Return [x, y] of the center of cell containing provided text 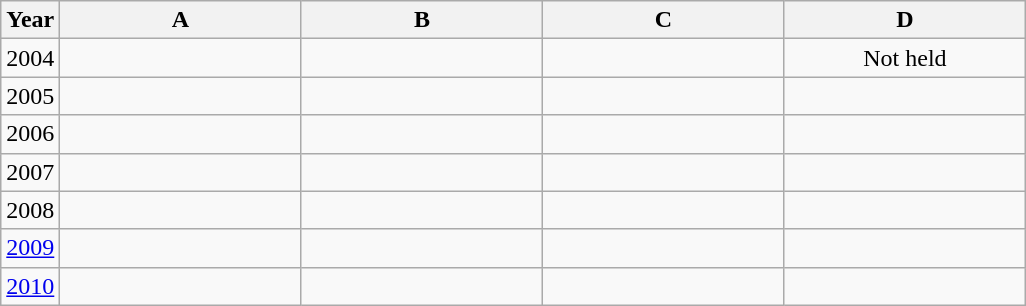
2008 [30, 210]
Year [30, 20]
D [904, 20]
2004 [30, 58]
2007 [30, 172]
2005 [30, 96]
2009 [30, 248]
2010 [30, 286]
2006 [30, 134]
Not held [904, 58]
A [180, 20]
C [664, 20]
B [422, 20]
